Output the [x, y] coordinate of the center of the cell containing the given text.  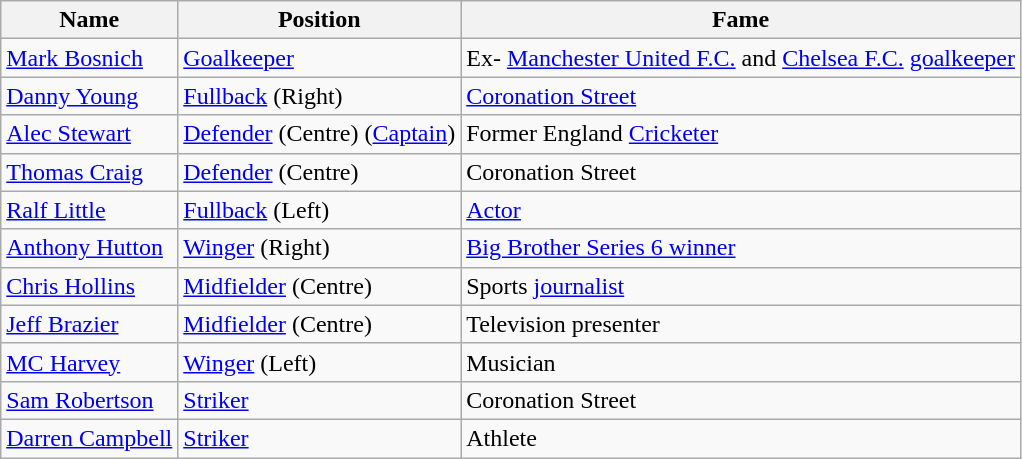
Defender (Centre) [320, 172]
Danny Young [90, 96]
Ralf Little [90, 210]
Jeff Brazier [90, 324]
Former England Cricketer [741, 134]
Thomas Craig [90, 172]
Fullback (Right) [320, 96]
Big Brother Series 6 winner [741, 248]
Name [90, 20]
Actor [741, 210]
Fame [741, 20]
Athlete [741, 438]
Musician [741, 362]
Position [320, 20]
Sam Robertson [90, 400]
MC Harvey [90, 362]
Sports journalist [741, 286]
Winger (Right) [320, 248]
Chris Hollins [90, 286]
Mark Bosnich [90, 58]
Darren Campbell [90, 438]
Television presenter [741, 324]
Anthony Hutton [90, 248]
Defender (Centre) (Captain) [320, 134]
Ex- Manchester United F.C. and Chelsea F.C. goalkeeper [741, 58]
Winger (Left) [320, 362]
Fullback (Left) [320, 210]
Goalkeeper [320, 58]
Alec Stewart [90, 134]
